Search for the cell housing the specified text and yield its (x, y) center coordinate. 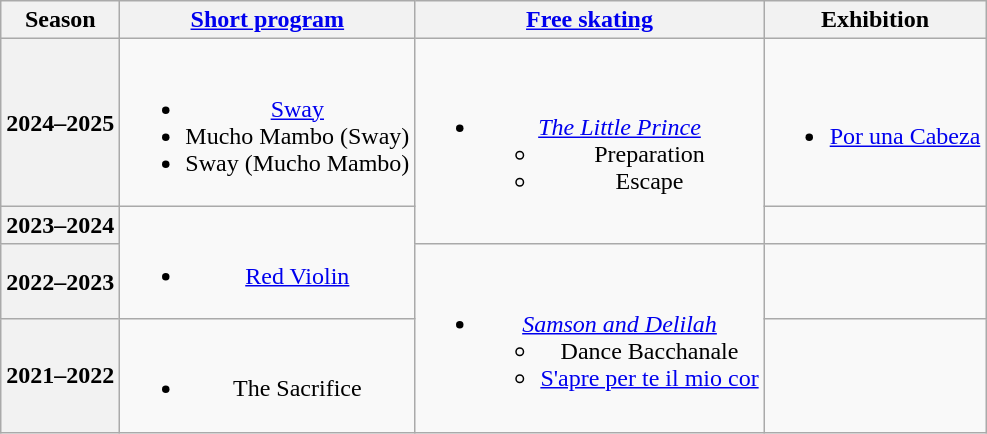
2024–2025 (60, 122)
Sway Mucho Mambo (Sway) Sway (Mucho Mambo) (268, 122)
Season (60, 20)
2023–2024 (60, 225)
Free skating (590, 20)
Red Violin (268, 262)
2022–2023 (60, 282)
Exhibition (875, 20)
The Little PrincePreparationEscape (590, 142)
Por una Cabeza (875, 122)
Short program (268, 20)
Samson and DelilahDance BacchanaleS'apre per te il mio cor (590, 338)
The Sacrifice (268, 376)
2021–2022 (60, 376)
